Extract the (X, Y) coordinate from the center of the cell holding the provided text.  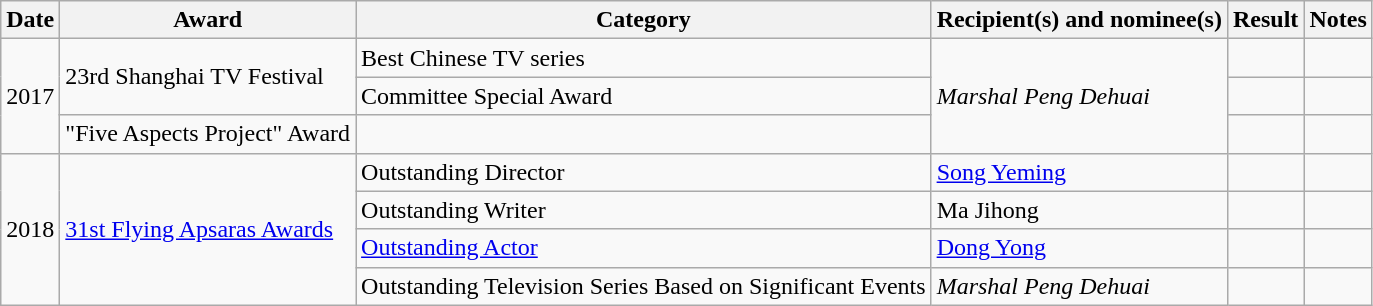
2017 (30, 96)
Outstanding Television Series Based on Significant Events (644, 286)
23rd Shanghai TV Festival (208, 77)
Dong Yong (1079, 248)
Result (1265, 20)
Award (208, 20)
Date (30, 20)
"Five Aspects Project" Award (208, 134)
Best Chinese TV series (644, 58)
Notes (1338, 20)
Outstanding Writer (644, 210)
31st Flying Apsaras Awards (208, 229)
Category (644, 20)
Committee Special Award (644, 96)
Outstanding Director (644, 172)
Song Yeming (1079, 172)
2018 (30, 229)
Ma Jihong (1079, 210)
Outstanding Actor (644, 248)
Recipient(s) and nominee(s) (1079, 20)
